Determine the [x, y] coordinate at the center of the cell enclosing the given text.  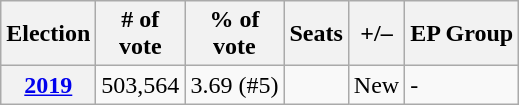
3.69 (#5) [234, 85]
% ofvote [234, 34]
+/– [376, 34]
Seats [316, 34]
EP Group [462, 34]
- [462, 85]
New [376, 85]
2019 [48, 85]
Election [48, 34]
503,564 [140, 85]
# ofvote [140, 34]
